Search for the cell housing the specified text and yield its (X, Y) center coordinate. 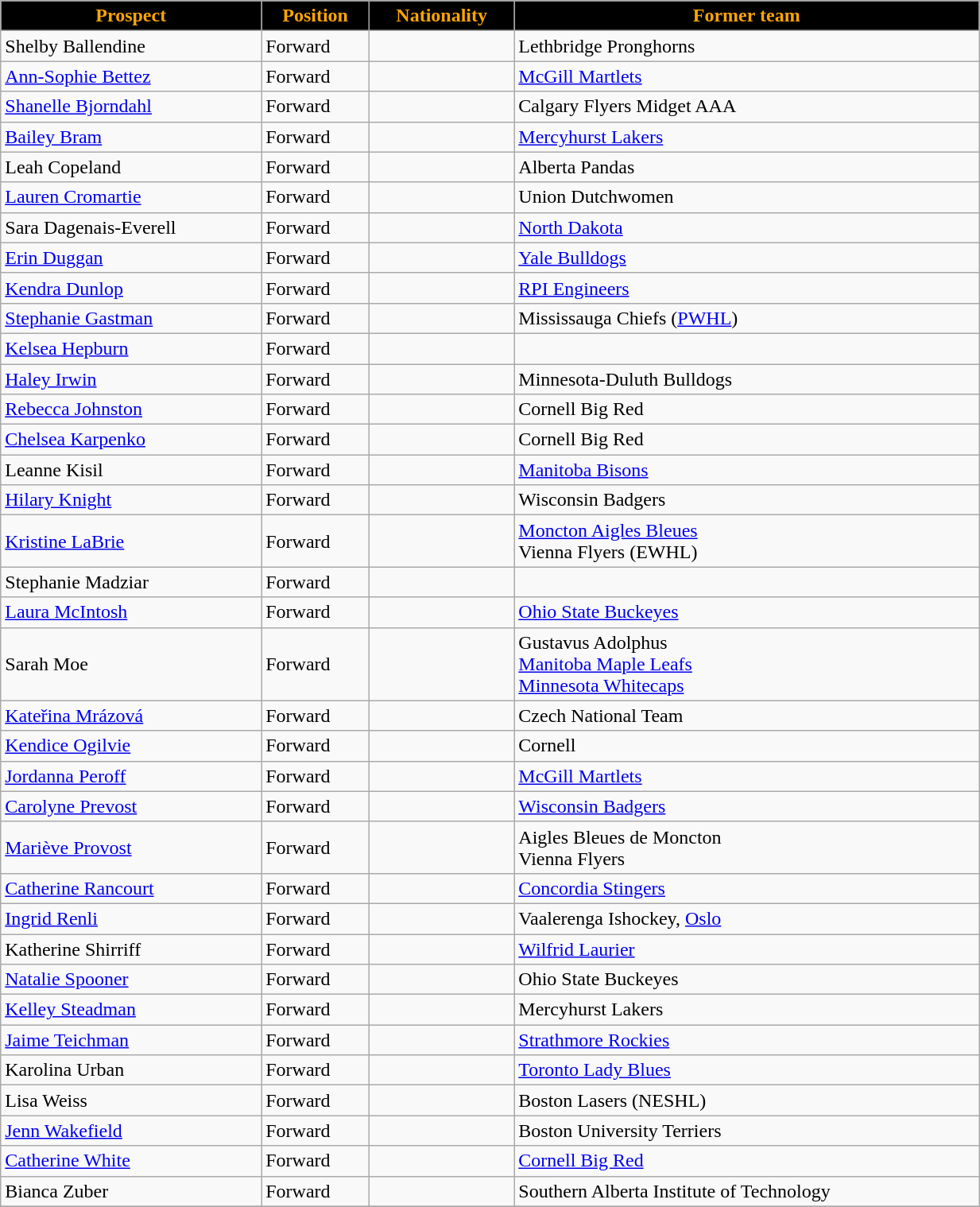
Catherine White (131, 1161)
Union Dutchwomen (747, 197)
Erin Duggan (131, 258)
Vaalerenga Ishockey, Oslo (747, 918)
Kendice Ogilvie (131, 746)
North Dakota (747, 227)
Prospect (131, 16)
Laura McIntosh (131, 612)
Boston Lasers (NESHL) (747, 1100)
Chelsea Karpenko (131, 440)
Moncton Aigles BleuesVienna Flyers (EWHL) (747, 541)
Stephanie Gastman (131, 318)
Kelley Steadman (131, 1010)
Sarah Moe (131, 664)
Natalie Spooner (131, 980)
Hilary Knight (131, 500)
Toronto Lady Blues (747, 1070)
Karolina Urban (131, 1070)
Jenn Wakefield (131, 1131)
Kristine LaBrie (131, 541)
Jordanna Peroff (131, 776)
Lisa Weiss (131, 1100)
Mississauga Chiefs (PWHL) (747, 318)
Ingrid Renli (131, 918)
Shanelle Bjorndahl (131, 107)
Yale Bulldogs (747, 258)
Southern Alberta Institute of Technology (747, 1191)
Kendra Dunlop (131, 288)
Bianca Zuber (131, 1191)
Bailey Bram (131, 137)
Boston University Terriers (747, 1131)
Alberta Pandas (747, 167)
Carolyne Prevost (131, 806)
Leanne Kisil (131, 470)
Cornell (747, 746)
Concordia Stingers (747, 888)
Ann-Sophie Bettez (131, 76)
Sara Dagenais-Everell (131, 227)
Czech National Team (747, 716)
Catherine Rancourt (131, 888)
Minnesota-Duluth Bulldogs (747, 379)
RPI Engineers (747, 288)
Wilfrid Laurier (747, 949)
Rebecca Johnston (131, 409)
Nationality (442, 16)
Leah Copeland (131, 167)
Calgary Flyers Midget AAA (747, 107)
Kateřina Mrázová (131, 716)
Former team (747, 16)
Jaime Teichman (131, 1040)
Strathmore Rockies (747, 1040)
Mariève Provost (131, 848)
Stephanie Madziar (131, 582)
Aigles Bleues de MonctonVienna Flyers (747, 848)
Kelsea Hepburn (131, 348)
Katherine Shirriff (131, 949)
Lethbridge Pronghorns (747, 46)
Manitoba Bisons (747, 470)
Position (316, 16)
Haley Irwin (131, 379)
Shelby Ballendine (131, 46)
Gustavus AdolphusManitoba Maple LeafsMinnesota Whitecaps (747, 664)
Lauren Cromartie (131, 197)
